Provide the [x, y] coordinate of the cell's center where the given text is located.  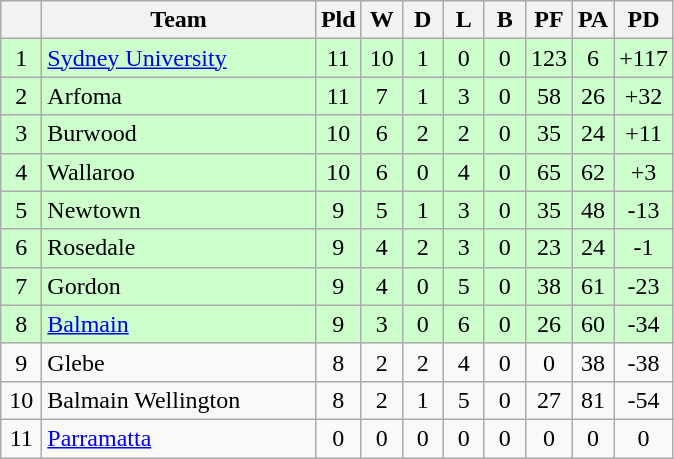
-38 [644, 362]
+3 [644, 172]
61 [592, 286]
L [464, 20]
-1 [644, 248]
65 [548, 172]
Parramatta [179, 438]
58 [548, 96]
Arfoma [179, 96]
PF [548, 20]
Team [179, 20]
-13 [644, 210]
27 [548, 400]
D [422, 20]
Balmain Wellington [179, 400]
+32 [644, 96]
+11 [644, 134]
123 [548, 58]
Pld [338, 20]
PA [592, 20]
Gordon [179, 286]
-54 [644, 400]
Wallaroo [179, 172]
PD [644, 20]
+117 [644, 58]
48 [592, 210]
Rosedale [179, 248]
Sydney University [179, 58]
-23 [644, 286]
23 [548, 248]
B [504, 20]
-34 [644, 324]
81 [592, 400]
Newtown [179, 210]
60 [592, 324]
Balmain [179, 324]
62 [592, 172]
W [382, 20]
Burwood [179, 134]
Glebe [179, 362]
